Determine the (x, y) coordinate at the center of the cell enclosing the given text.  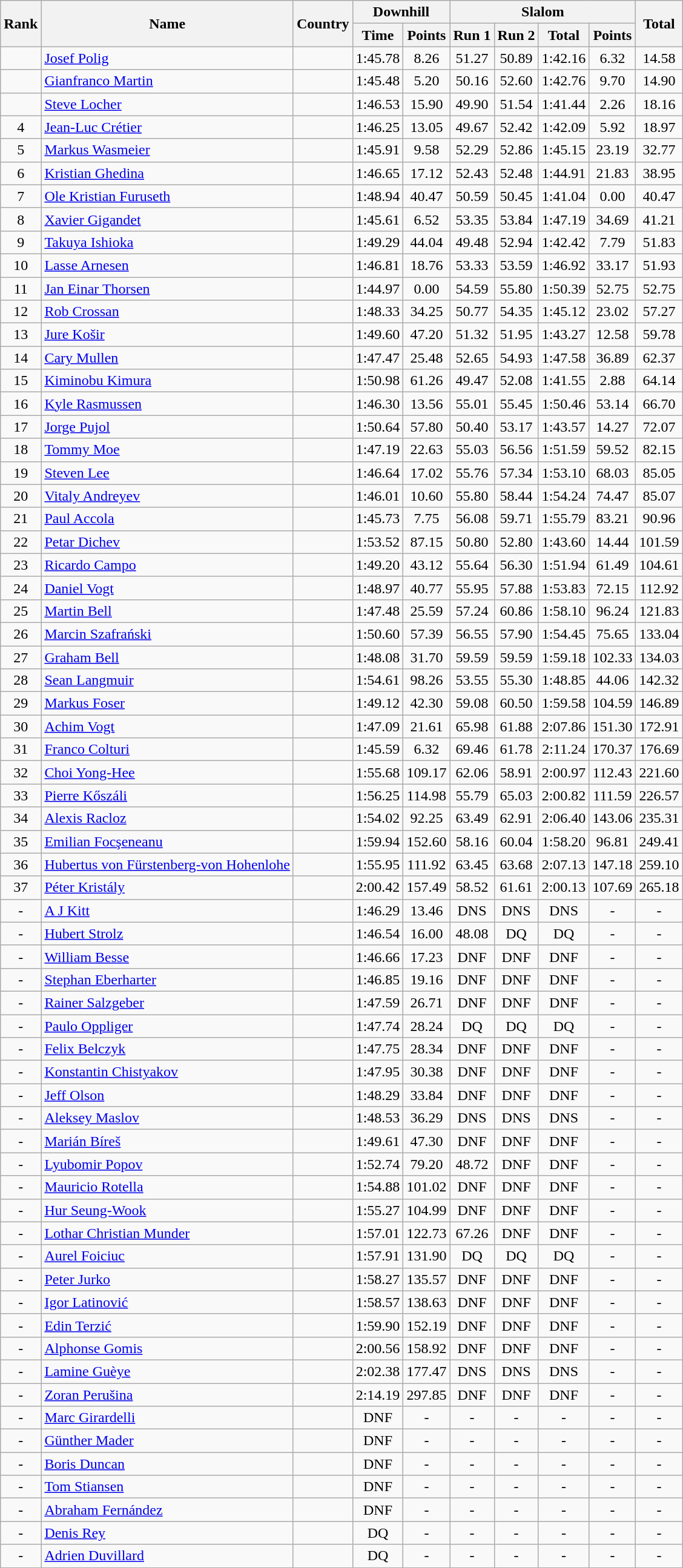
50.45 (516, 196)
1:53.83 (564, 588)
1:54.45 (564, 634)
1:50.39 (564, 289)
59.52 (613, 450)
1:48.33 (378, 312)
Kristian Ghedina (167, 173)
1:48.29 (378, 1095)
Tommy Moe (167, 450)
Pierre Kőszáli (167, 796)
Jorge Pujol (167, 427)
55.64 (472, 565)
101.02 (426, 1187)
13.56 (426, 404)
1:46.65 (378, 173)
1:47.74 (378, 1026)
40.77 (426, 588)
48.08 (472, 934)
28 (21, 680)
30 (21, 726)
26 (21, 634)
Lyubomir Popov (167, 1164)
Daniel Vogt (167, 588)
1:47.48 (378, 611)
114.98 (426, 796)
Sean Langmuir (167, 680)
Rank (21, 24)
44.04 (426, 242)
Kiminobu Kimura (167, 381)
1:46.85 (378, 980)
61.88 (516, 726)
177.47 (426, 1371)
55.30 (516, 680)
112.92 (659, 588)
25.48 (426, 358)
Abraham Fernández (167, 1510)
1:47.75 (378, 1049)
157.49 (426, 888)
Lasse Arnesen (167, 265)
Run 2 (516, 35)
57.27 (659, 312)
16 (21, 404)
51.54 (516, 104)
Josef Polig (167, 58)
53.14 (613, 404)
1:59.18 (564, 657)
13.05 (426, 127)
6.52 (426, 219)
2:00.56 (378, 1348)
176.69 (659, 749)
1:47.95 (378, 1072)
11 (21, 289)
1:42.09 (564, 127)
63.45 (472, 865)
18.97 (659, 127)
1:55.79 (564, 519)
52.43 (472, 173)
83.21 (613, 519)
1:54.88 (378, 1187)
1:46.29 (378, 911)
221.60 (659, 772)
35 (21, 842)
96.81 (613, 842)
1:51.59 (564, 450)
53.59 (516, 265)
69.46 (472, 749)
59.78 (659, 335)
52.29 (472, 150)
2:02.38 (378, 1371)
112.43 (613, 772)
51.93 (659, 265)
72.07 (659, 427)
Paulo Oppliger (167, 1026)
147.18 (613, 865)
2.88 (613, 381)
50.40 (472, 427)
32.77 (659, 150)
151.30 (613, 726)
15.90 (426, 104)
30.38 (426, 1072)
60.86 (516, 611)
58.44 (516, 496)
50.77 (472, 312)
20 (21, 496)
52.42 (516, 127)
15 (21, 381)
Ole Kristian Furuseth (167, 196)
10 (21, 265)
1:48.97 (378, 588)
1:57.01 (378, 1233)
1:55.95 (378, 865)
152.19 (426, 1325)
55.79 (472, 796)
87.15 (426, 542)
63.68 (516, 865)
1:46.81 (378, 265)
1:45.48 (378, 81)
31.70 (426, 657)
52.08 (516, 381)
1:47.09 (378, 726)
23 (21, 565)
1:48.53 (378, 1118)
50.80 (472, 542)
13.46 (426, 911)
1:53.52 (378, 542)
170.37 (613, 749)
Aleksey Maslov (167, 1118)
98.26 (426, 680)
1:58.20 (564, 842)
17.02 (426, 473)
2:07.86 (564, 726)
2:07.13 (564, 865)
1:50.60 (378, 634)
1:45.15 (564, 150)
A J Kitt (167, 911)
16.00 (426, 934)
Marián Bíreš (167, 1141)
54.35 (516, 312)
61.49 (613, 565)
56.30 (516, 565)
23.19 (613, 150)
Péter Kristály (167, 888)
38.95 (659, 173)
1:48.85 (564, 680)
1:43.57 (564, 427)
Hur Seung-Wook (167, 1210)
17 (21, 427)
9 (21, 242)
5 (21, 150)
1:45.59 (378, 749)
36 (21, 865)
Peter Jurko (167, 1279)
Alexis Racloz (167, 819)
51.83 (659, 242)
Edin Terzić (167, 1325)
58.91 (516, 772)
1:46.30 (378, 404)
55.01 (472, 404)
5.20 (426, 81)
104.99 (426, 1210)
58.52 (472, 888)
31 (21, 749)
56.55 (472, 634)
235.31 (659, 819)
61.78 (516, 749)
1:51.94 (564, 565)
1:59.58 (564, 703)
Country (323, 24)
61.61 (516, 888)
92.25 (426, 819)
William Besse (167, 957)
2:14.19 (378, 1394)
52.86 (516, 150)
7.75 (426, 519)
21.83 (613, 173)
Paul Accola (167, 519)
Emilian Focşeneanu (167, 842)
14.44 (613, 542)
1:52.74 (378, 1164)
54.59 (472, 289)
Rob Crossan (167, 312)
1:45.73 (378, 519)
57.88 (516, 588)
1:46.53 (378, 104)
1:48.08 (378, 657)
18.76 (426, 265)
53.55 (472, 680)
2:00.13 (564, 888)
Felix Belczyk (167, 1049)
1:44.97 (378, 289)
297.85 (426, 1394)
104.61 (659, 565)
21 (21, 519)
158.92 (426, 1348)
Igor Latinović (167, 1302)
Time (378, 35)
33.84 (426, 1095)
22 (21, 542)
138.63 (426, 1302)
Franco Colturi (167, 749)
1:59.90 (378, 1325)
79.20 (426, 1164)
7.79 (613, 242)
52.60 (516, 81)
50.16 (472, 81)
64.14 (659, 381)
24 (21, 588)
Xavier Gigandet (167, 219)
74.47 (613, 496)
1:49.29 (378, 242)
1:54.24 (564, 496)
75.65 (613, 634)
58.16 (472, 842)
Vitaly Andreyev (167, 496)
85.07 (659, 496)
48.72 (472, 1164)
47.30 (426, 1141)
10.60 (426, 496)
1:43.27 (564, 335)
Cary Mullen (167, 358)
Aurel Foiciuc (167, 1256)
5.92 (613, 127)
55.76 (472, 473)
Choi Yong-Hee (167, 772)
Markus Wasmeier (167, 150)
34.25 (426, 312)
152.60 (426, 842)
2:00.97 (564, 772)
27 (21, 657)
Jure Košir (167, 335)
Achim Vogt (167, 726)
60.50 (516, 703)
1:44.91 (564, 173)
249.41 (659, 842)
1:41.44 (564, 104)
1:48.94 (378, 196)
32 (21, 772)
36.29 (426, 1118)
102.33 (613, 657)
62.37 (659, 358)
Jan Einar Thorsen (167, 289)
62.06 (472, 772)
55.03 (472, 450)
1:49.12 (378, 703)
49.47 (472, 381)
12.58 (613, 335)
2:00.82 (564, 796)
33.17 (613, 265)
14.58 (659, 58)
1:47.47 (378, 358)
53.84 (516, 219)
Boris Duncan (167, 1464)
1:57.91 (378, 1256)
Ricardo Campo (167, 565)
Kyle Rasmussen (167, 404)
1:50.64 (378, 427)
28.34 (426, 1049)
143.06 (613, 819)
61.26 (426, 381)
59.71 (516, 519)
172.91 (659, 726)
1:41.55 (564, 381)
1:49.20 (378, 565)
14.27 (613, 427)
226.57 (659, 796)
Jean-Luc Crétier (167, 127)
56.08 (472, 519)
65.03 (516, 796)
68.03 (613, 473)
13 (21, 335)
1:50.98 (378, 381)
Günther Mader (167, 1441)
1:49.60 (378, 335)
142.32 (659, 680)
49.90 (472, 104)
Zoran Perušina (167, 1394)
51.95 (516, 335)
Lothar Christian Munder (167, 1233)
53.35 (472, 219)
1:46.54 (378, 934)
Lamine Guèye (167, 1371)
146.89 (659, 703)
1:42.16 (564, 58)
47.20 (426, 335)
1:53.10 (564, 473)
Martin Bell (167, 611)
55.95 (472, 588)
1:46.25 (378, 127)
67.26 (472, 1233)
53.33 (472, 265)
25.59 (426, 611)
101.59 (659, 542)
52.48 (516, 173)
Marcin Szafrański (167, 634)
111.92 (426, 865)
133.04 (659, 634)
Adrien Duvillard (167, 1556)
1:58.57 (378, 1302)
29 (21, 703)
66.70 (659, 404)
55.45 (516, 404)
1:45.12 (564, 312)
1:50.46 (564, 404)
28.24 (426, 1026)
Run 1 (472, 35)
2:11.24 (564, 749)
8 (21, 219)
62.91 (516, 819)
9.70 (613, 81)
33 (21, 796)
14.90 (659, 81)
59.08 (472, 703)
63.49 (472, 819)
Markus Foser (167, 703)
82.15 (659, 450)
19.16 (426, 980)
51.32 (472, 335)
131.90 (426, 1256)
60.04 (516, 842)
1:46.66 (378, 957)
18 (21, 450)
44.06 (613, 680)
109.17 (426, 772)
Hubertus von Fürstenberg-von Hohenlohe (167, 865)
65.98 (472, 726)
Mauricio Rotella (167, 1187)
23.02 (613, 312)
34.69 (613, 219)
1:41.04 (564, 196)
17.23 (426, 957)
6 (21, 173)
1:45.78 (378, 58)
7 (21, 196)
37 (21, 888)
134.03 (659, 657)
57.24 (472, 611)
1:56.25 (378, 796)
259.10 (659, 865)
85.05 (659, 473)
12 (21, 312)
122.73 (426, 1233)
9.58 (426, 150)
1:54.02 (378, 819)
1:47.58 (564, 358)
4 (21, 127)
2:06.40 (564, 819)
Marc Girardelli (167, 1418)
51.27 (472, 58)
21.61 (426, 726)
Slalom (543, 12)
14 (21, 358)
Steven Lee (167, 473)
Jeff Olson (167, 1095)
49.48 (472, 242)
19 (21, 473)
1:55.27 (378, 1210)
52.65 (472, 358)
53.17 (516, 427)
41.21 (659, 219)
265.18 (659, 888)
96.24 (613, 611)
26.71 (426, 1003)
Gianfranco Martin (167, 81)
1:45.61 (378, 219)
18.16 (659, 104)
111.59 (613, 796)
Steve Locher (167, 104)
1:58.10 (564, 611)
25 (21, 611)
Rainer Salzgeber (167, 1003)
Tom Stiansen (167, 1487)
57.39 (426, 634)
57.90 (516, 634)
90.96 (659, 519)
Petar Dichev (167, 542)
8.26 (426, 58)
1:54.61 (378, 680)
121.83 (659, 611)
Graham Bell (167, 657)
Konstantin Chistyakov (167, 1072)
Alphonse Gomis (167, 1348)
50.89 (516, 58)
1:43.60 (564, 542)
22.63 (426, 450)
54.93 (516, 358)
49.67 (472, 127)
57.80 (426, 427)
34 (21, 819)
104.59 (613, 703)
107.69 (613, 888)
1:46.64 (378, 473)
2:00.42 (378, 888)
36.89 (613, 358)
1:45.91 (378, 150)
1:42.42 (564, 242)
1:58.27 (378, 1279)
72.15 (613, 588)
52.94 (516, 242)
1:46.01 (378, 496)
1:47.59 (378, 1003)
1:55.68 (378, 772)
43.12 (426, 565)
1:42.76 (564, 81)
1:59.94 (378, 842)
Hubert Strolz (167, 934)
Stephan Eberharter (167, 980)
Denis Rey (167, 1533)
Takuya Ishioka (167, 242)
1:46.92 (564, 265)
135.57 (426, 1279)
17.12 (426, 173)
2.26 (613, 104)
Name (167, 24)
56.56 (516, 450)
1:49.61 (378, 1141)
52.80 (516, 542)
57.34 (516, 473)
50.59 (472, 196)
Downhill (401, 12)
42.30 (426, 703)
